Extract the (x, y) coordinate from the center of the cell holding the provided text.  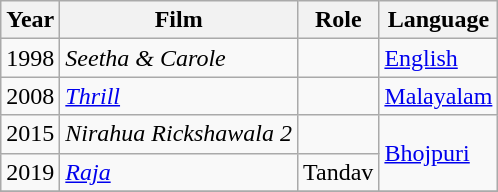
Seetha & Carole (179, 58)
Language (438, 20)
2019 (30, 172)
Thrill (179, 96)
English (438, 58)
Nirahua Rickshawala 2 (179, 134)
Film (179, 20)
Year (30, 20)
Tandav (338, 172)
2015 (30, 134)
Malayalam (438, 96)
Raja (179, 172)
2008 (30, 96)
1998 (30, 58)
Role (338, 20)
Bhojpuri (438, 153)
